Find where the given text appears and provide that cell's center as [X, Y] coordinate. 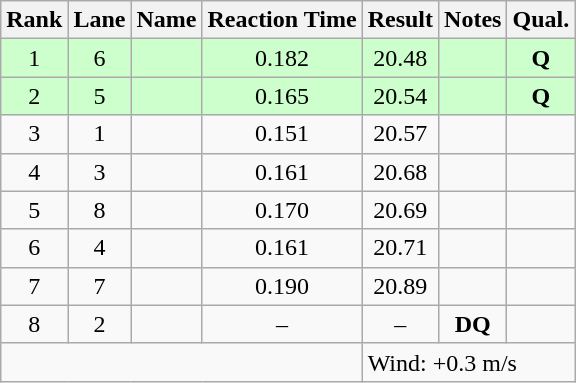
0.190 [282, 286]
20.68 [400, 172]
0.151 [282, 134]
Lane [100, 20]
20.89 [400, 286]
Reaction Time [282, 20]
20.69 [400, 210]
0.170 [282, 210]
Name [166, 20]
20.71 [400, 248]
20.54 [400, 96]
0.165 [282, 96]
0.182 [282, 58]
Qual. [541, 20]
Notes [473, 20]
DQ [473, 324]
Wind: +0.3 m/s [468, 362]
20.57 [400, 134]
Rank [34, 20]
Result [400, 20]
20.48 [400, 58]
